Search for the cell housing the specified text and yield its [X, Y] center coordinate. 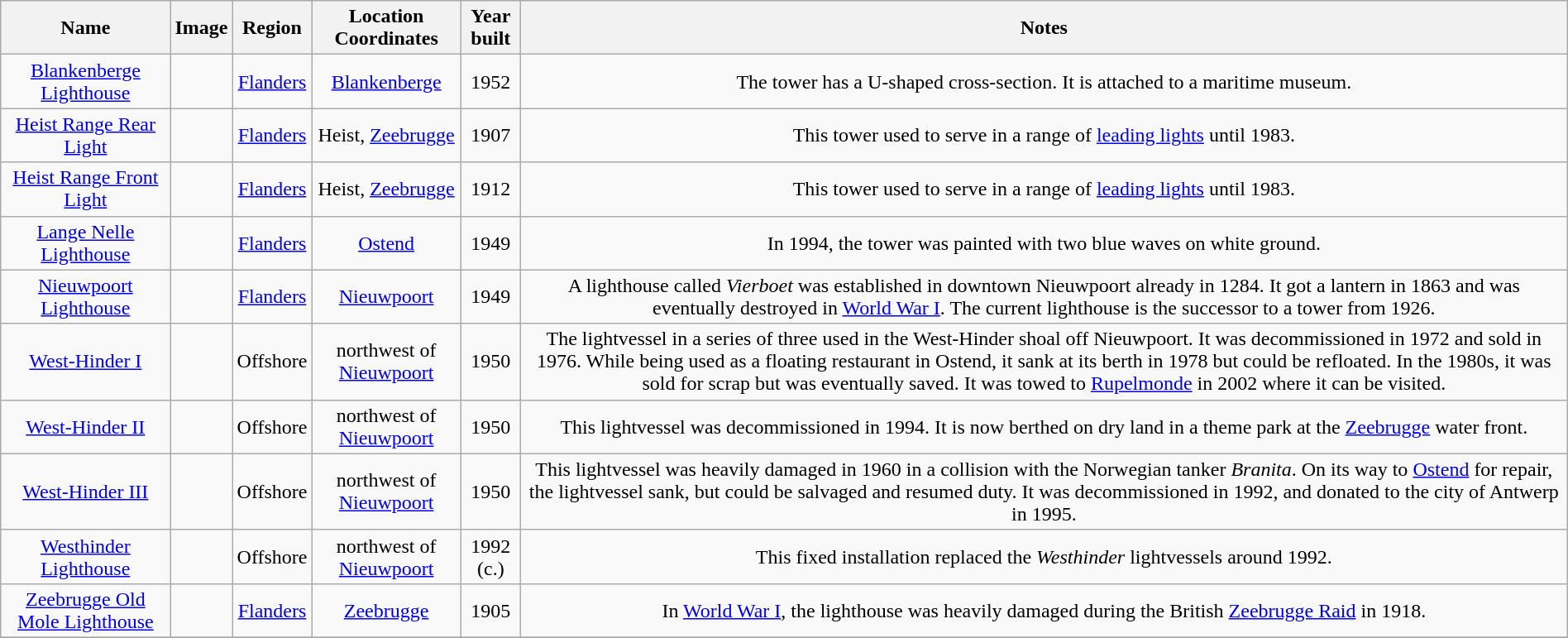
1992 (c.) [490, 556]
1912 [490, 189]
Nieuwpoort Lighthouse [86, 296]
1905 [490, 611]
In World War I, the lighthouse was heavily damaged during the British Zeebrugge Raid in 1918. [1044, 611]
Zeebrugge Old Mole Lighthouse [86, 611]
West-Hinder I [86, 362]
West-Hinder II [86, 427]
Yearbuilt [490, 28]
This fixed installation replaced the Westhinder lightvessels around 1992. [1044, 556]
1952 [490, 81]
The tower has a U-shaped cross-section. It is attached to a maritime museum. [1044, 81]
Notes [1044, 28]
Lange Nelle Lighthouse [86, 243]
Blankenberge [386, 81]
Ostend [386, 243]
Region [272, 28]
Image [202, 28]
Nieuwpoort [386, 296]
Name [86, 28]
West-Hinder III [86, 492]
Blankenberge Lighthouse [86, 81]
1907 [490, 136]
Zeebrugge [386, 611]
Westhinder Lighthouse [86, 556]
Heist Range Front Light [86, 189]
LocationCoordinates [386, 28]
In 1994, the tower was painted with two blue waves on white ground. [1044, 243]
This lightvessel was decommissioned in 1994. It is now berthed on dry land in a theme park at the Zeebrugge water front. [1044, 427]
Heist Range Rear Light [86, 136]
